Determine the (x, y) coordinate at the center of the cell enclosing the given text.  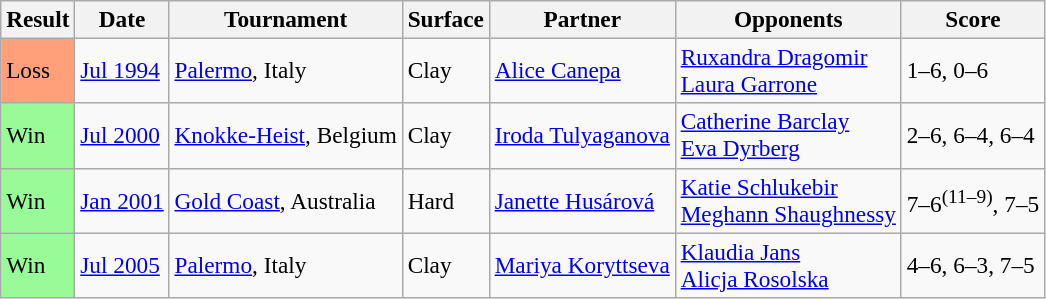
Hard (446, 200)
Ruxandra Dragomir Laura Garrone (788, 70)
Alice Canepa (582, 70)
Catherine Barclay Eva Dyrberg (788, 136)
Score (972, 19)
1–6, 0–6 (972, 70)
Knokke-Heist, Belgium (286, 136)
Surface (446, 19)
Partner (582, 19)
Mariya Koryttseva (582, 264)
Janette Husárová (582, 200)
Date (122, 19)
Tournament (286, 19)
4–6, 6–3, 7–5 (972, 264)
Jul 2005 (122, 264)
Katie Schlukebir Meghann Shaughnessy (788, 200)
Iroda Tulyaganova (582, 136)
Result (38, 19)
Loss (38, 70)
Klaudia Jans Alicja Rosolska (788, 264)
Jul 2000 (122, 136)
Jul 1994 (122, 70)
Opponents (788, 19)
Jan 2001 (122, 200)
7–6(11–9), 7–5 (972, 200)
Gold Coast, Australia (286, 200)
2–6, 6–4, 6–4 (972, 136)
